Determine the [X, Y] coordinate at the center of the cell enclosing the given text.  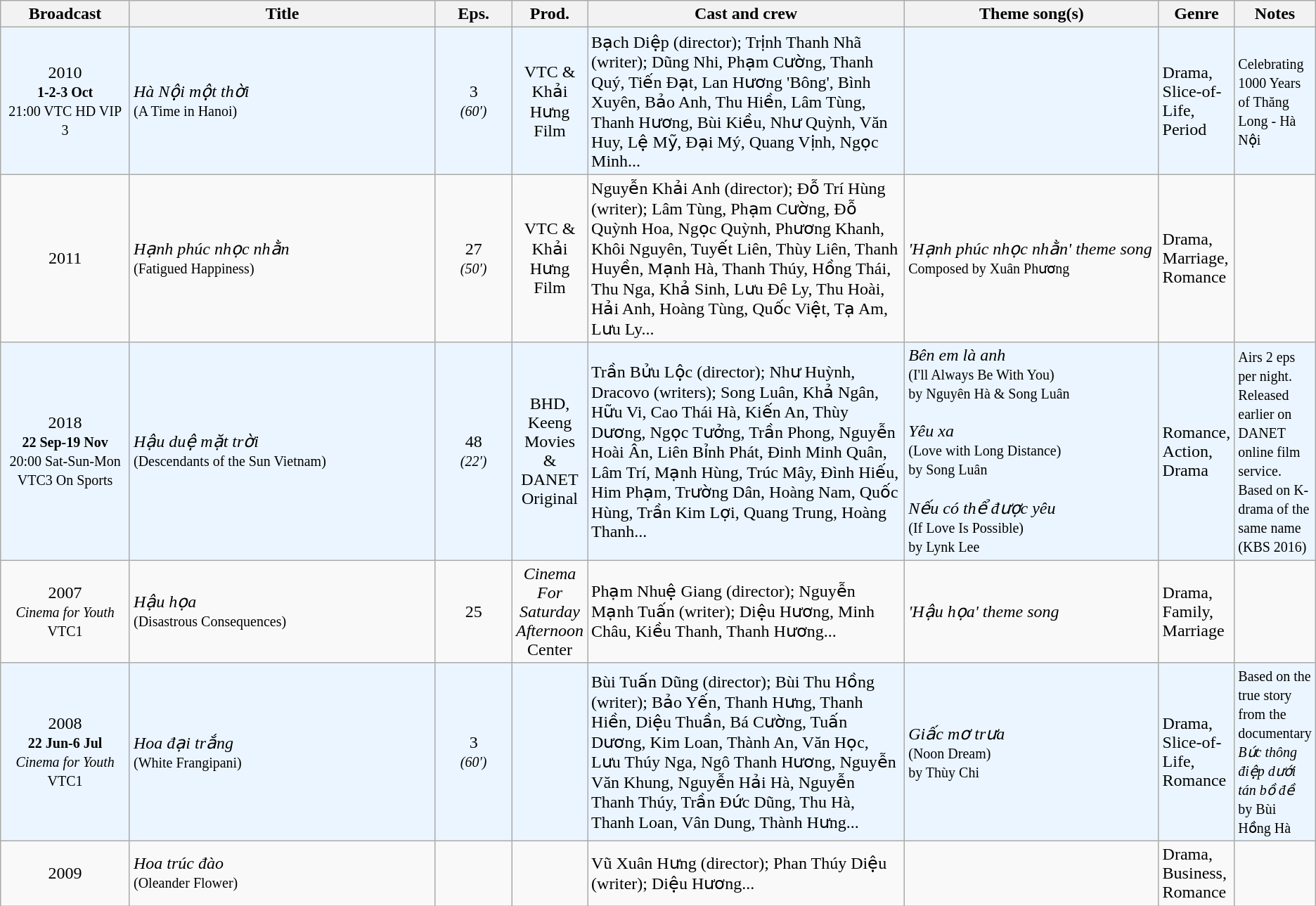
Cast and crew [747, 14]
Vũ Xuân Hưng (director); Phan Thúy Diệu (writer); Diệu Hương... [747, 874]
Based on the true story from the documentary Bức thông điệp dưới tán bồ đề by Bùi Hồng Hà [1275, 752]
Hậu họa (Disastrous Consequences) [282, 611]
20101-2-3 Oct21:00 VTC HD VIP 3 [65, 101]
Drama, Business, Romance [1196, 874]
Drama, Slice-of-Life, Romance [1196, 752]
BHD, Keeng Movies & DANET Original [550, 451]
Airs 2 eps per night. Released earlier on DANET online film service. Based on K-drama of the same name (KBS 2016) [1275, 451]
Giấc mơ trưa(Noon Dream)by Thùy Chi [1032, 752]
25 [474, 611]
Hoa đại trắng (White Frangipani) [282, 752]
Hạnh phúc nhọc nhằn (Fatigued Happiness) [282, 259]
Hà Nội một thời (A Time in Hanoi) [282, 101]
27(50′) [474, 259]
Romance, Action, Drama [1196, 451]
Hậu duệ mặt trời (Descendants of the Sun Vietnam) [282, 451]
201822 Sep-19 Nov20:00 Sat-Sun-MonVTC3 On Sports [65, 451]
2009 [65, 874]
Hoa trúc đào (Oleander Flower) [282, 874]
Genre [1196, 14]
Drama, Marriage, Romance [1196, 259]
2007Cinema for YouthVTC1 [65, 611]
Cinema For Saturday Afternoon Center [550, 611]
200822 Jun-6 JulCinema for YouthVTC1 [65, 752]
Celebrating 1000 Years of Thăng Long - Hà Nội [1275, 101]
'Hạnh phúc nhọc nhằn' theme songComposed by Xuân Phương [1032, 259]
'Hậu họa' theme song [1032, 611]
Notes [1275, 14]
48(22′) [474, 451]
Broadcast [65, 14]
Eps. [474, 14]
Title [282, 14]
2011 [65, 259]
Drama, Family, Marriage [1196, 611]
Prod. [550, 14]
Phạm Nhuệ Giang (director); Nguyễn Mạnh Tuấn (writer); Diệu Hương, Minh Châu, Kiều Thanh, Thanh Hương... [747, 611]
Theme song(s) [1032, 14]
Drama, Slice-of-Life, Period [1196, 101]
